Determine the (x, y) coordinate at the center of the cell enclosing the given text.  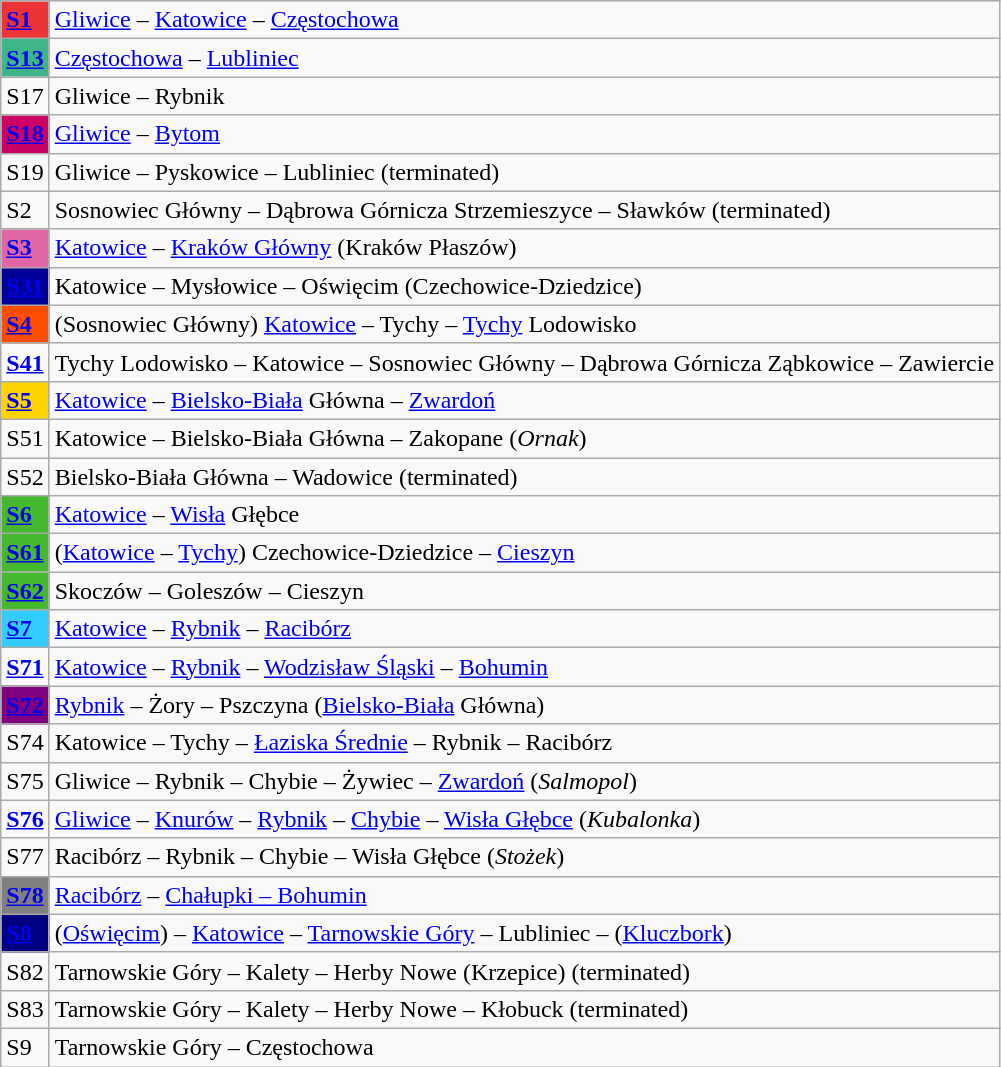
S17 (25, 96)
Gliwice – Rybnik (524, 96)
Katowice – Wisła Głębce (524, 515)
S18 (25, 134)
S13 (25, 58)
(Oświęcim) – Katowice – Tarnowskie Góry – Lubliniec – (Kluczbork) (524, 933)
S78 (25, 895)
S83 (25, 1009)
S52 (25, 477)
S7 (25, 629)
S3 (25, 248)
S8 (25, 933)
S71 (25, 667)
Gliwice – Knurów – Rybnik – Chybie – Wisła Głębce (Kubalonka) (524, 819)
Skoczów – Goleszów – Cieszyn (524, 591)
S62 (25, 591)
S9 (25, 1047)
(Sosnowiec Główny) Katowice – Tychy – Tychy Lodowisko (524, 324)
S61 (25, 553)
S82 (25, 971)
Katowice – Kraków Główny (Kraków Płaszów) (524, 248)
Katowice – Rybnik – Wodzisław Śląski – Bohumin (524, 667)
S72 (25, 705)
S4 (25, 324)
Katowice – Bielsko-Biała Główna – Zwardoń (524, 400)
Sosnowiec Główny – Dąbrowa Górnicza Strzemieszyce – Sławków (terminated) (524, 210)
Katowice – Bielsko-Biała Główna – Zakopane (Ornak) (524, 438)
Racibórz – Chałupki – Bohumin (524, 895)
S2 (25, 210)
Tarnowskie Góry – Częstochowa (524, 1047)
Katowice – Rybnik – Racibórz (524, 629)
Gliwice – Rybnik – Chybie – Żywiec – Zwardoń (Salmopol) (524, 781)
Gliwice – Bytom (524, 134)
Tychy Lodowisko – Katowice – Sosnowiec Główny – Dąbrowa Górnicza Ząbkowice – Zawiercie (524, 362)
Bielsko-Biała Główna – Wadowice (terminated) (524, 477)
(Katowice – Tychy) Czechowice-Dziedzice – Cieszyn (524, 553)
Katowice – Tychy – Łaziska Średnie – Rybnik – Racibórz (524, 743)
S74 (25, 743)
Gliwice – Katowice – Częstochowa (524, 20)
Tarnowskie Góry – Kalety – Herby Nowe (Krzepice) (terminated) (524, 971)
S51 (25, 438)
S76 (25, 819)
S77 (25, 857)
Rybnik – Żory – Pszczyna (Bielsko-Biała Główna) (524, 705)
S5 (25, 400)
Katowice – Mysłowice – Oświęcim (Czechowice-Dziedzice) (524, 286)
Częstochowa – Lubliniec (524, 58)
S41 (25, 362)
S6 (25, 515)
S75 (25, 781)
Gliwice – Pyskowice – Lubliniec (terminated) (524, 172)
S1 (25, 20)
S19 (25, 172)
Racibórz – Rybnik – Chybie – Wisła Głębce (Stożek) (524, 857)
S31 (25, 286)
Tarnowskie Góry – Kalety – Herby Nowe – Kłobuck (terminated) (524, 1009)
